Find where the given text appears and provide that cell's center as (x, y) coordinate. 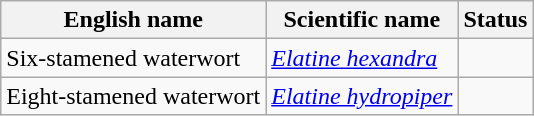
Eight-stamened waterwort (134, 96)
Elatine hydropiper (362, 96)
English name (134, 20)
Scientific name (362, 20)
Six-stamened waterwort (134, 58)
Status (496, 20)
Elatine hexandra (362, 58)
